For the text-containing cell, return its midpoint in [X, Y] coordinate format. 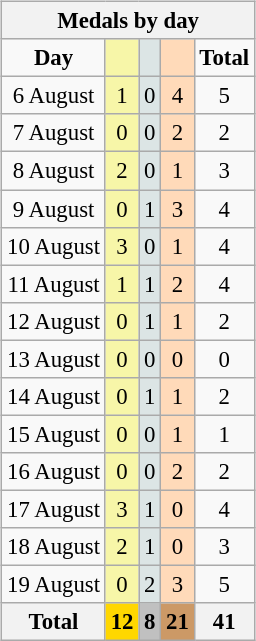
9 August [54, 209]
16 August [54, 472]
15 August [54, 434]
41 [224, 622]
Day [54, 58]
8 [150, 622]
6 August [54, 96]
19 August [54, 584]
7 August [54, 133]
11 August [54, 284]
12 August [54, 321]
14 August [54, 396]
21 [178, 622]
17 August [54, 509]
13 August [54, 359]
12 [122, 622]
18 August [54, 547]
Medals by day [128, 21]
10 August [54, 246]
8 August [54, 171]
